Capture the cell that displays the provided text and extract its [x, y] central coordinate. 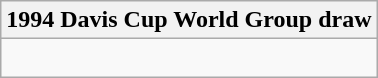
1994 Davis Cup World Group draw [189, 20]
